Capture the cell that displays the provided text and extract its (x, y) central coordinate. 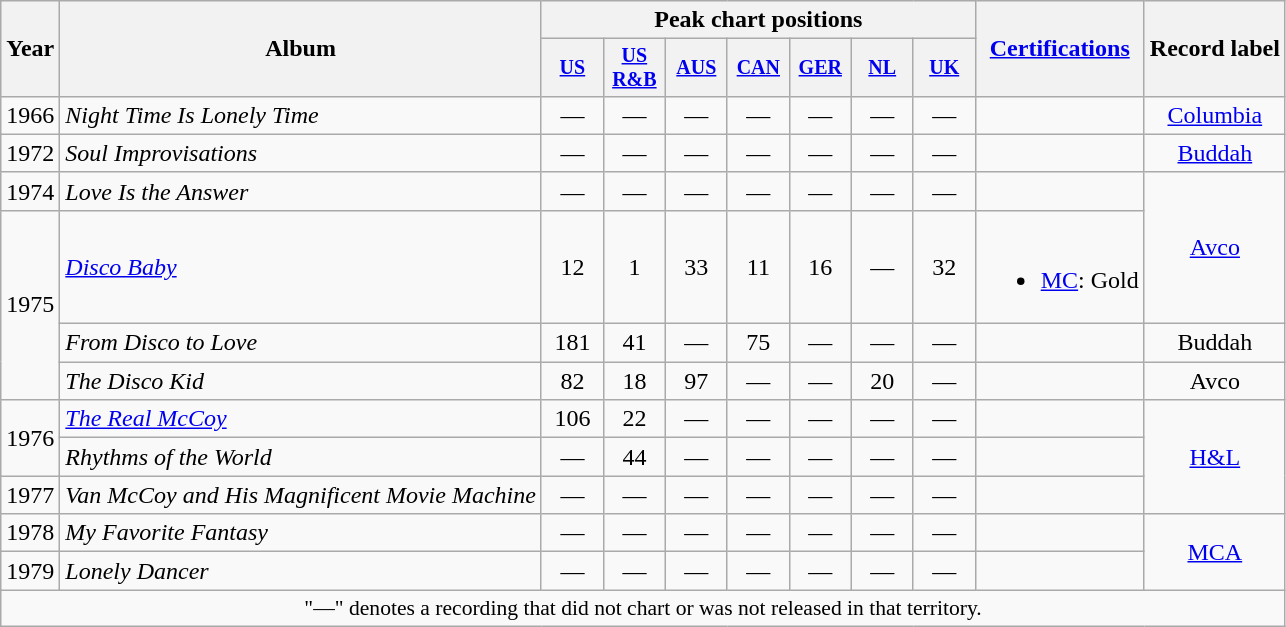
CAN (758, 68)
97 (696, 381)
82 (572, 381)
1979 (30, 571)
1974 (30, 191)
11 (758, 266)
Van McCoy and His Magnificent Movie Machine (301, 495)
From Disco to Love (301, 343)
Certifications (1060, 49)
44 (634, 457)
75 (758, 343)
1972 (30, 153)
1976 (30, 438)
1975 (30, 304)
H&L (1214, 457)
20 (882, 381)
MCA (1214, 552)
MC: Gold (1060, 266)
1 (634, 266)
UK (944, 68)
1966 (30, 115)
106 (572, 419)
41 (634, 343)
1977 (30, 495)
Love Is the Answer (301, 191)
My Favorite Fantasy (301, 533)
NL (882, 68)
Record label (1214, 49)
Lonely Dancer (301, 571)
Peak chart positions (758, 20)
USR&B (634, 68)
32 (944, 266)
22 (634, 419)
"—" denotes a recording that did not chart or was not released in that territory. (644, 608)
Disco Baby (301, 266)
16 (820, 266)
US (572, 68)
AUS (696, 68)
181 (572, 343)
33 (696, 266)
12 (572, 266)
Year (30, 49)
The Real McCoy (301, 419)
Columbia (1214, 115)
Rhythms of the World (301, 457)
Night Time Is Lonely Time (301, 115)
18 (634, 381)
Album (301, 49)
GER (820, 68)
Soul Improvisations (301, 153)
The Disco Kid (301, 381)
1978 (30, 533)
